Return the [X, Y] coordinate for the center point of the cell that contains the specified text.  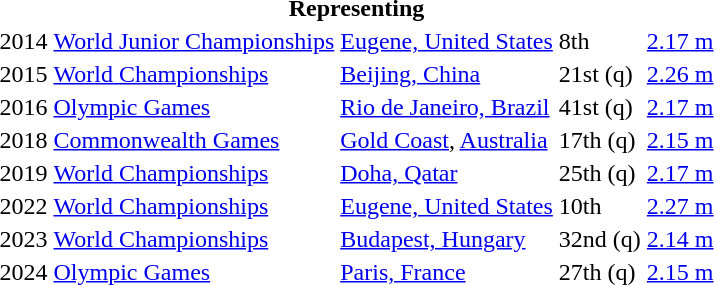
Beijing, China [447, 74]
32nd (q) [600, 239]
Commonwealth Games [194, 140]
25th (q) [600, 173]
Doha, Qatar [447, 173]
Rio de Janeiro, Brazil [447, 107]
41st (q) [600, 107]
17th (q) [600, 140]
8th [600, 41]
Gold Coast, Australia [447, 140]
Budapest, Hungary [447, 239]
21st (q) [600, 74]
Olympic Games [194, 107]
10th [600, 206]
World Junior Championships [194, 41]
